Return [X, Y] of the center of cell containing provided text 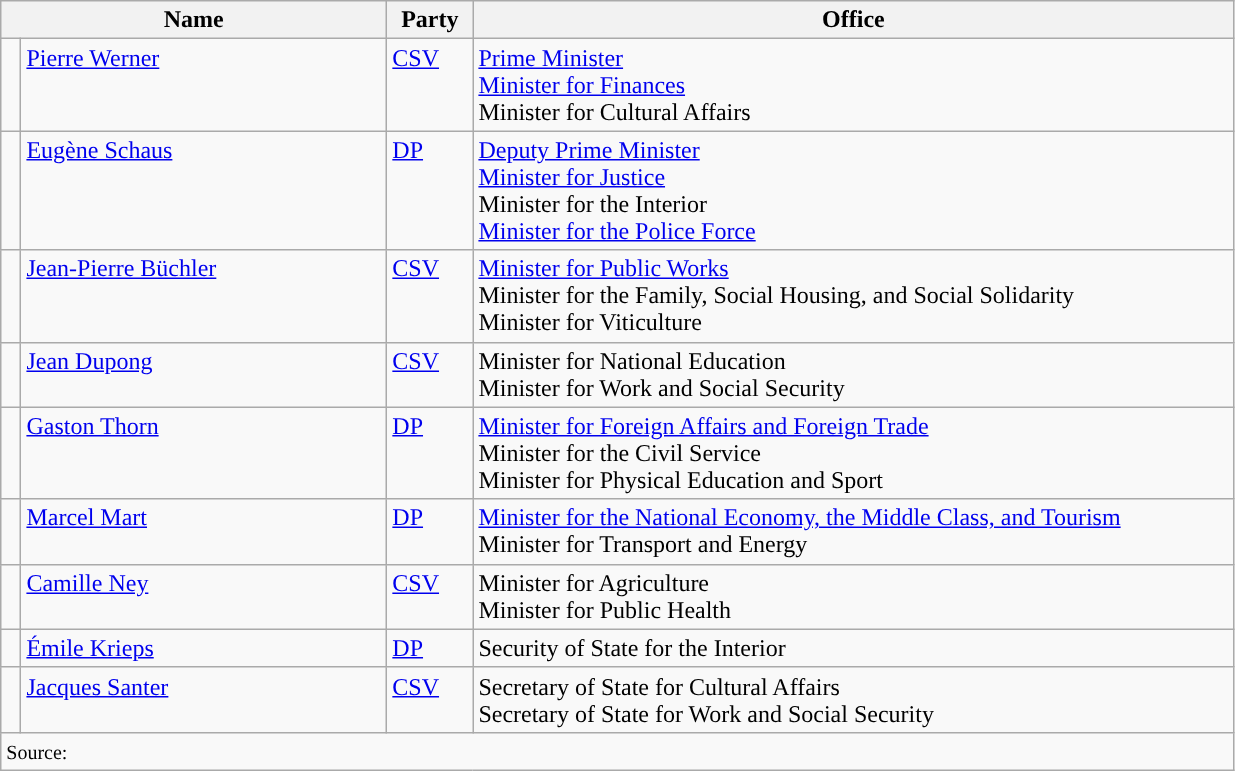
Secretary of State for Cultural Affairs Secretary of State for Work and Social Security [854, 700]
Minister for Public Works Minister for the Family, Social Housing, and Social Solidarity Minister for Viticulture [854, 296]
Gaston Thorn [204, 453]
Jean Dupong [204, 374]
Minister for Foreign Affairs and Foreign Trade Minister for the Civil Service Minister for Physical Education and Sport [854, 453]
Party [430, 20]
Deputy Prime Minister Minister for Justice Minister for the Interior Minister for the Police Force [854, 190]
Jacques Santer [204, 700]
Office [854, 20]
Prime Minister Minister for Finances Minister for Cultural Affairs [854, 85]
Source: [618, 751]
Pierre Werner [204, 85]
Jean-Pierre Büchler [204, 296]
Marcel Mart [204, 532]
Name [194, 20]
Security of State for the Interior [854, 648]
Minister for National Education Minister for Work and Social Security [854, 374]
Émile Krieps [204, 648]
Camille Ney [204, 596]
Minister for the National Economy, the Middle Class, and Tourism Minister for Transport and Energy [854, 532]
Eugène Schaus [204, 190]
Minister for Agriculture Minister for Public Health [854, 596]
